From the cell containing the given text, extract its center point as (X, Y) coordinate. 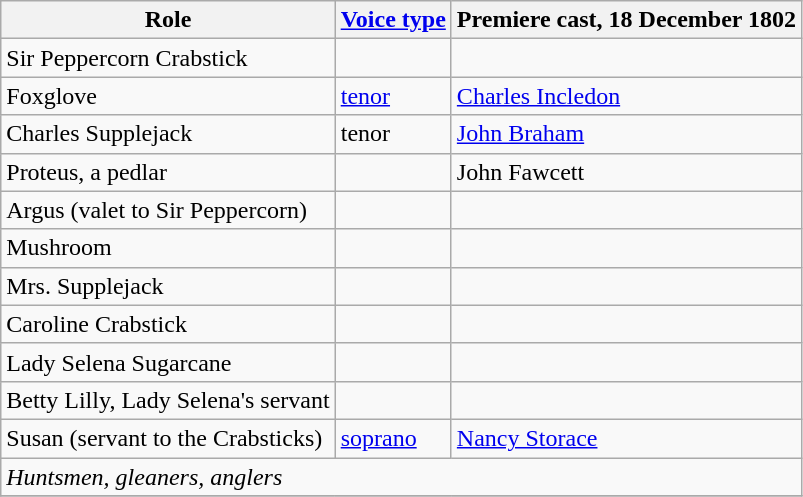
Voice type (393, 20)
John Fawcett (626, 172)
Betty Lilly, Lady Selena's servant (168, 400)
Premiere cast, 18 December 1802 (626, 20)
Susan (servant to the Crabsticks) (168, 438)
Proteus, a pedlar (168, 172)
Charles Supplejack (168, 134)
Huntsmen, gleaners, anglers (402, 477)
Sir Peppercorn Crabstick (168, 58)
Charles Incledon (626, 96)
soprano (393, 438)
Nancy Storace (626, 438)
Role (168, 20)
John Braham (626, 134)
Mushroom (168, 248)
Mrs. Supplejack (168, 286)
Caroline Crabstick (168, 324)
Lady Selena Sugarcane (168, 362)
Foxglove (168, 96)
Argus (valet to Sir Peppercorn) (168, 210)
